Output the (X, Y) coordinate of the center of the cell containing the given text.  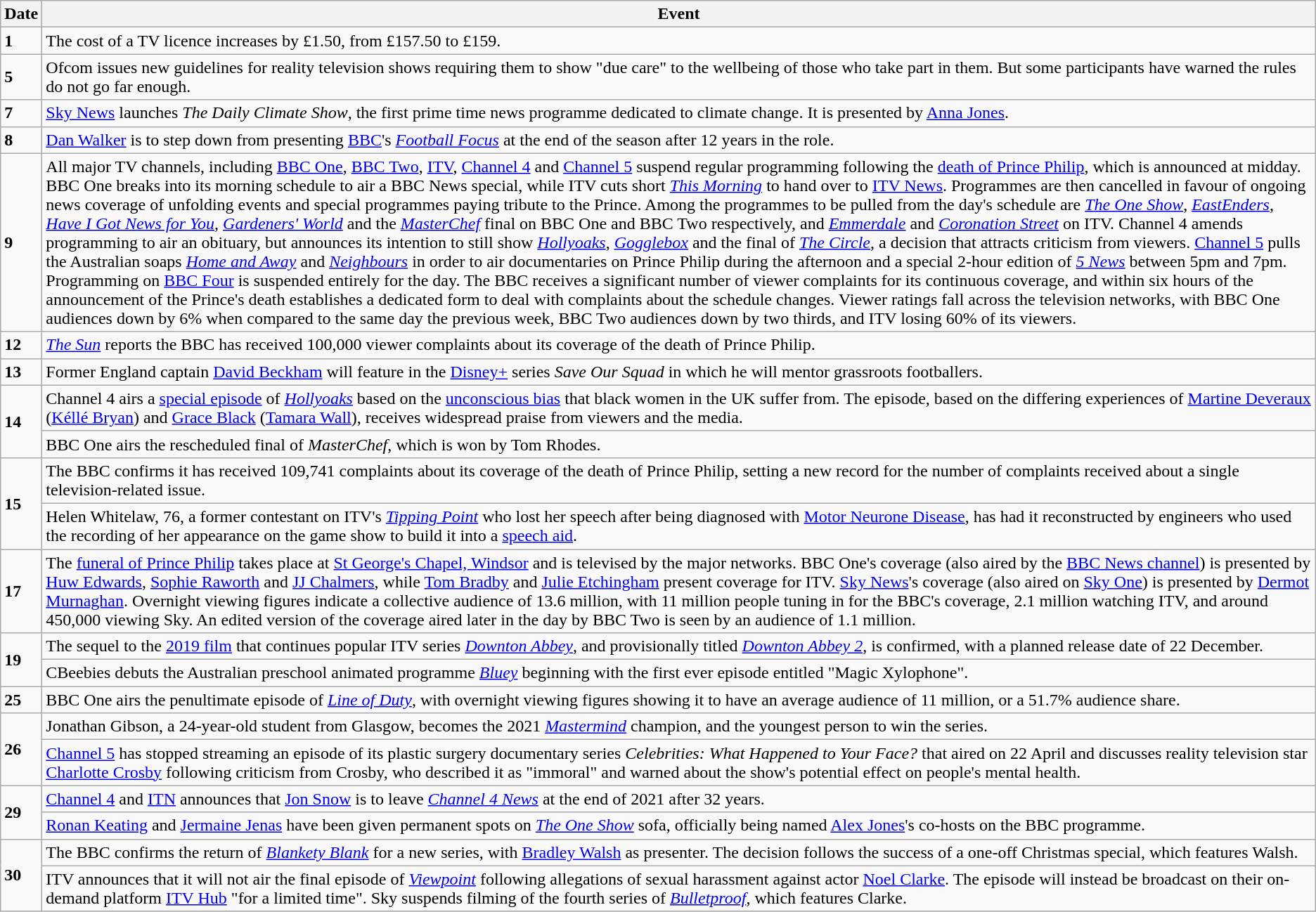
CBeebies debuts the Australian preschool animated programme Bluey beginning with the first ever episode entitled "Magic Xylophone". (679, 673)
13 (21, 372)
15 (21, 503)
Dan Walker is to step down from presenting BBC's Football Focus at the end of the season after 12 years in the role. (679, 140)
9 (21, 242)
12 (21, 345)
26 (21, 749)
BBC One airs the rescheduled final of MasterChef, which is won by Tom Rhodes. (679, 444)
5 (21, 77)
Date (21, 14)
17 (21, 592)
Sky News launches The Daily Climate Show, the first prime time news programme dedicated to climate change. It is presented by Anna Jones. (679, 113)
Jonathan Gibson, a 24-year-old student from Glasgow, becomes the 2021 Mastermind champion, and the youngest person to win the series. (679, 727)
Event (679, 14)
Former England captain David Beckham will feature in the Disney+ series Save Our Squad in which he will mentor grassroots footballers. (679, 372)
29 (21, 812)
19 (21, 660)
The Sun reports the BBC has received 100,000 viewer complaints about its coverage of the death of Prince Philip. (679, 345)
1 (21, 41)
25 (21, 700)
7 (21, 113)
The cost of a TV licence increases by £1.50, from £157.50 to £159. (679, 41)
14 (21, 422)
30 (21, 875)
Channel 4 and ITN announces that Jon Snow is to leave Channel 4 News at the end of 2021 after 32 years. (679, 799)
8 (21, 140)
